Output the [X, Y] coordinate of the center of the cell containing the given text.  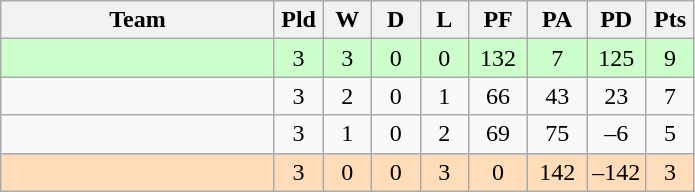
132 [498, 58]
PF [498, 20]
142 [558, 172]
66 [498, 96]
–6 [616, 134]
Team [138, 20]
5 [670, 134]
–142 [616, 172]
Pld [298, 20]
Pts [670, 20]
D [396, 20]
PA [558, 20]
L [444, 20]
69 [498, 134]
W [348, 20]
9 [670, 58]
PD [616, 20]
23 [616, 96]
75 [558, 134]
43 [558, 96]
125 [616, 58]
